Provide the (x, y) coordinate of the cell's center where the given text is located.  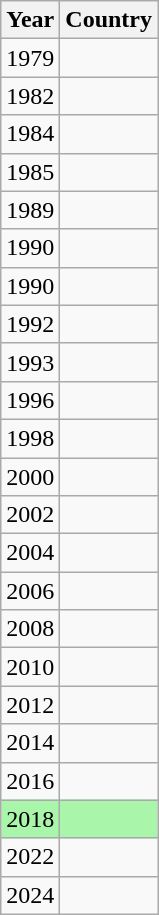
2002 (30, 515)
2012 (30, 705)
Country (109, 20)
2008 (30, 629)
1989 (30, 210)
2000 (30, 477)
2022 (30, 857)
Year (30, 20)
2006 (30, 591)
1993 (30, 362)
1998 (30, 438)
1984 (30, 134)
1992 (30, 324)
1979 (30, 58)
1982 (30, 96)
2016 (30, 781)
2010 (30, 667)
2024 (30, 895)
2018 (30, 819)
2014 (30, 743)
1985 (30, 172)
2004 (30, 553)
1996 (30, 400)
